Locate the cell with the specified text and output its [X, Y] center coordinate. 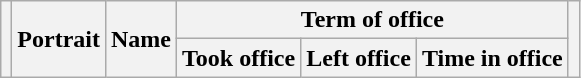
Portrait [59, 39]
Name [140, 39]
Time in office [492, 58]
Term of office [373, 20]
Took office [239, 58]
Left office [359, 58]
